Return (x, y) of the center of cell containing provided text 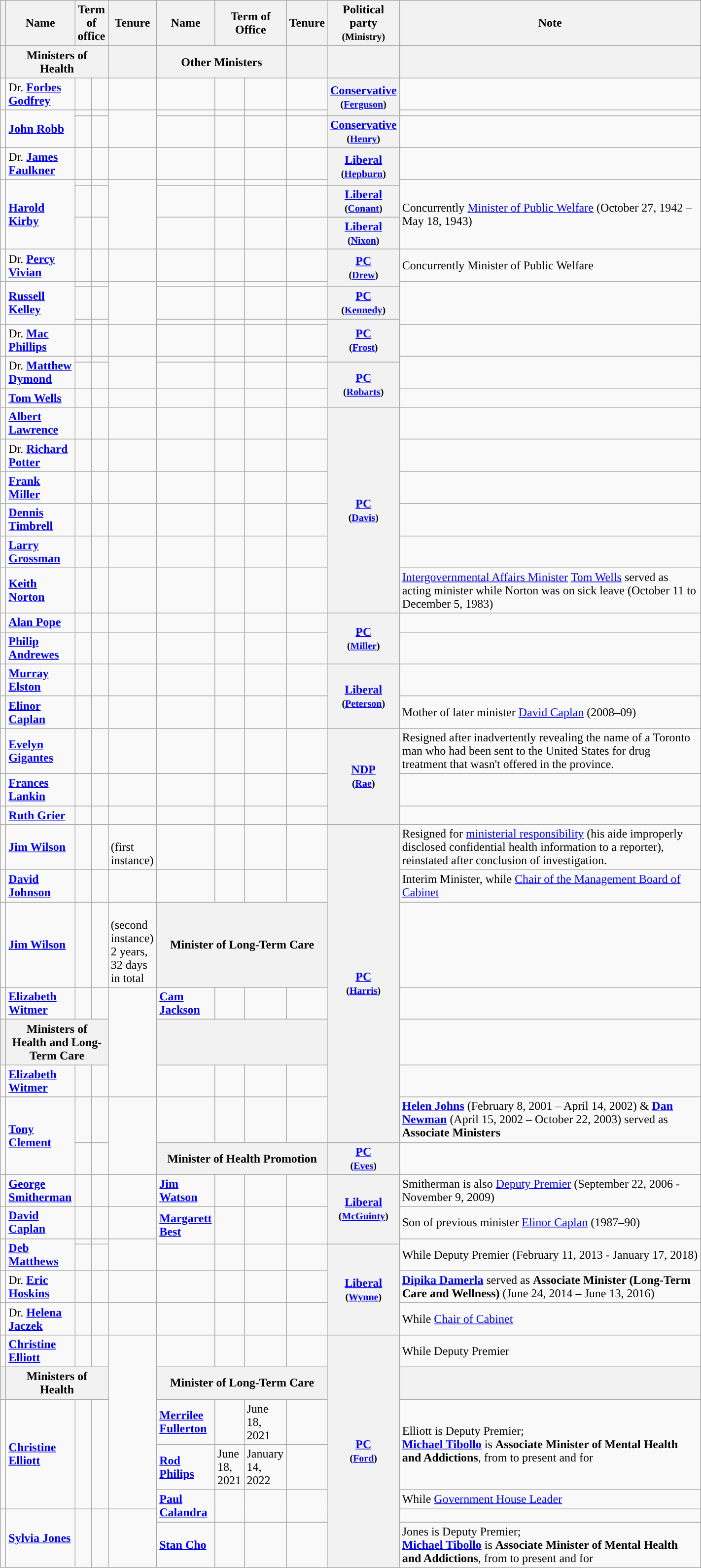
Russell Kelley (40, 303)
George Smitherman (40, 1191)
Smitherman is also Deputy Premier (September 22, 2006 - November 9, 2009) (550, 1191)
Liberal(Conant) (363, 201)
Jim Watson (186, 1191)
Evelyn Gigantes (40, 751)
PC(Robarts) (363, 385)
Other Ministers (222, 62)
PC(Ford) (363, 1451)
PC(Davis) (363, 510)
Tony Clement (40, 1135)
Helen Johns (February 8, 2001 – April 14, 2002) & Dan Newman (April 15, 2002 – October 22, 2003) served as Associate Ministers (550, 1120)
Margarett Best (186, 1225)
Albert Lawrence (40, 423)
PC(Drew) (363, 268)
Dennis Timbrell (40, 520)
Liberal(Peterson) (363, 696)
Philip Andrewes (40, 648)
Dr. Richard Potter (40, 456)
Liberal(Nixon) (363, 233)
David Caplan (40, 1222)
Concurrently Minister of Public Welfare (October 27, 1942 – May 18, 1943) (550, 214)
Dipika Damerla served as Associate Minister (Long-Term Care and Wellness) (June 24, 2014 – June 13, 2016) (550, 1286)
Dr. Forbes Godfrey (40, 94)
Conservative(Henry) (363, 131)
(first instance) (132, 847)
Dr. Helena Jaczek (40, 1319)
Term of Office (250, 23)
Liberal(Wynne) (363, 1289)
While Deputy Premier (550, 1350)
Sylvia Jones (40, 1538)
PC(Eves) (363, 1158)
Dr. Eric Hoskins (40, 1286)
Political party(Ministry) (363, 23)
Jones is Deputy Premier;Michael Tibollo is Associate Minister of Mental Health and Addictions, from to present and for (550, 1545)
Rod Philips (186, 1467)
Frances Lankin (40, 789)
Interim Minister, while Chair of the Management Board of Cabinet (550, 886)
Deb Matthews (40, 1255)
Intergovernmental Affairs Minister Tom Wells served as acting minister while Norton was on sick leave (October 11 to December 5, 1983) (550, 590)
Tom Wells (40, 398)
Liberal(McGuinty) (363, 1209)
January 14, 2022 (265, 1467)
Conservative(Ferguson) (363, 97)
Minister of Health Promotion (243, 1158)
Ministers of Health and Long-Term Care (57, 1042)
While Deputy Premier (February 11, 2013 - January 17, 2018) (550, 1255)
PC(Harris) (363, 984)
Keith Norton (40, 590)
Alan Pope (40, 622)
Merrilee Fullerton (186, 1422)
Murray Elston (40, 680)
Concurrently Minister of Public Welfare (550, 265)
Son of previous minister Elinor Caplan (1987–90) (550, 1222)
Harold Kirby (40, 214)
(second instance)2 years, 32 days in total (132, 945)
Elinor Caplan (40, 712)
Cam Jackson (186, 1003)
Mother of later minister David Caplan (2008–09) (550, 712)
PC(Miller) (363, 638)
Elliott is Deputy Premier;Michael Tibollo is Associate Minister of Mental Health and Addictions, from to present and for (550, 1444)
Note (550, 23)
Larry Grossman (40, 551)
Term of office (92, 23)
Dr. Matthew Dymond (40, 373)
Ruth Grier (40, 815)
Dr. Mac Phillips (40, 340)
John Robb (40, 129)
Paul Calandra (186, 1506)
Stan Cho (186, 1545)
Dr. Percy Vivian (40, 265)
Liberal(Hepburn) (363, 166)
PC(Frost) (363, 340)
While Chair of Cabinet (550, 1319)
While Government House Leader (550, 1499)
Frank Miller (40, 487)
Dr. James Faulkner (40, 164)
David Johnson (40, 886)
PC(Kennedy) (363, 303)
NDP(Rae) (363, 776)
